Return [x, y] of the center of cell containing provided text 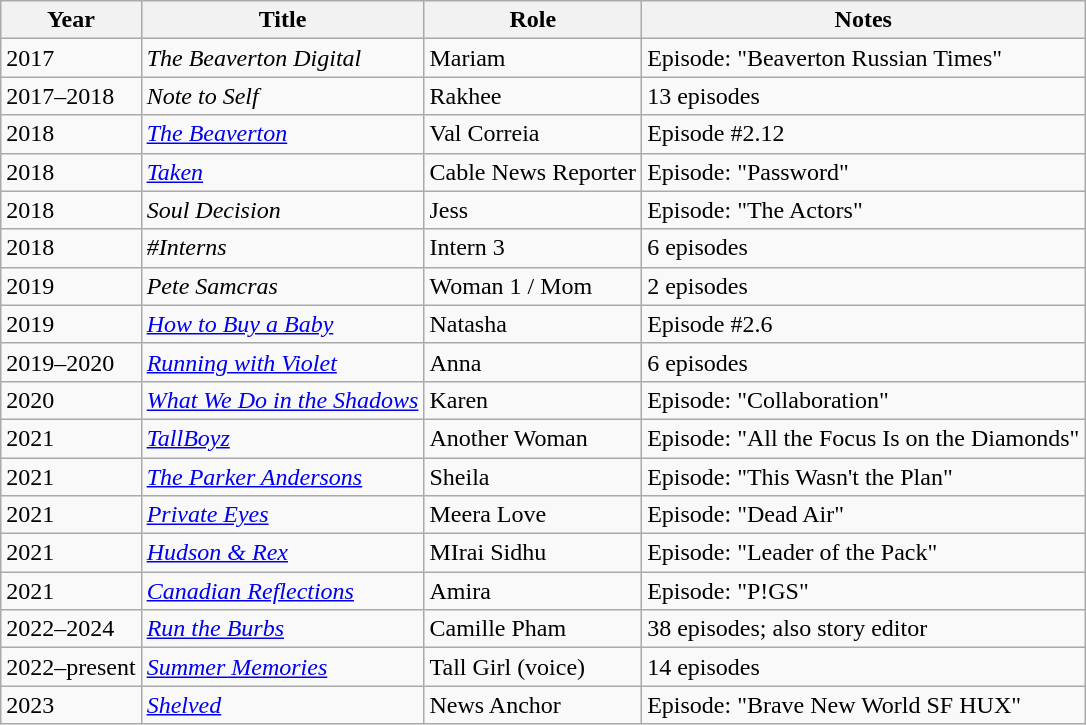
TallBoyz [282, 438]
Episode: "This Wasn't the Plan" [864, 477]
The Beaverton [282, 134]
2 episodes [864, 286]
Natasha [533, 324]
Jess [533, 210]
Canadian Reflections [282, 591]
Episode: "Password" [864, 172]
Private Eyes [282, 515]
Val Correia [533, 134]
2019–2020 [71, 362]
News Anchor [533, 705]
Mariam [533, 58]
Amira [533, 591]
Episode: "All the Focus Is on the Diamonds" [864, 438]
13 episodes [864, 96]
Hudson & Rex [282, 553]
Notes [864, 20]
2023 [71, 705]
14 episodes [864, 667]
Note to Self [282, 96]
Shelved [282, 705]
Episode #2.6 [864, 324]
Woman 1 / Mom [533, 286]
Sheila [533, 477]
Tall Girl (voice) [533, 667]
Title [282, 20]
What We Do in the Shadows [282, 400]
Intern 3 [533, 248]
Run the Burbs [282, 629]
Rakhee [533, 96]
The Beaverton Digital [282, 58]
Anna [533, 362]
2022–2024 [71, 629]
2017 [71, 58]
Role [533, 20]
Another Woman [533, 438]
Episode: "Brave New World SF HUX" [864, 705]
Year [71, 20]
Episode: "Dead Air" [864, 515]
Episode #2.12 [864, 134]
Running with Violet [282, 362]
2017–2018 [71, 96]
#Interns [282, 248]
MIrai Sidhu [533, 553]
Episode: "P!GS" [864, 591]
The Parker Andersons [282, 477]
Summer Memories [282, 667]
Episode: "Beaverton Russian Times" [864, 58]
Karen [533, 400]
Taken [282, 172]
38 episodes; also story editor [864, 629]
2020 [71, 400]
Episode: "Collaboration" [864, 400]
Meera Love [533, 515]
How to Buy a Baby [282, 324]
2022–present [71, 667]
Pete Samcras [282, 286]
Cable News Reporter [533, 172]
Soul Decision [282, 210]
Episode: "Leader of the Pack" [864, 553]
Episode: "The Actors" [864, 210]
Camille Pham [533, 629]
